From the cell containing the given text, extract its center point as [X, Y] coordinate. 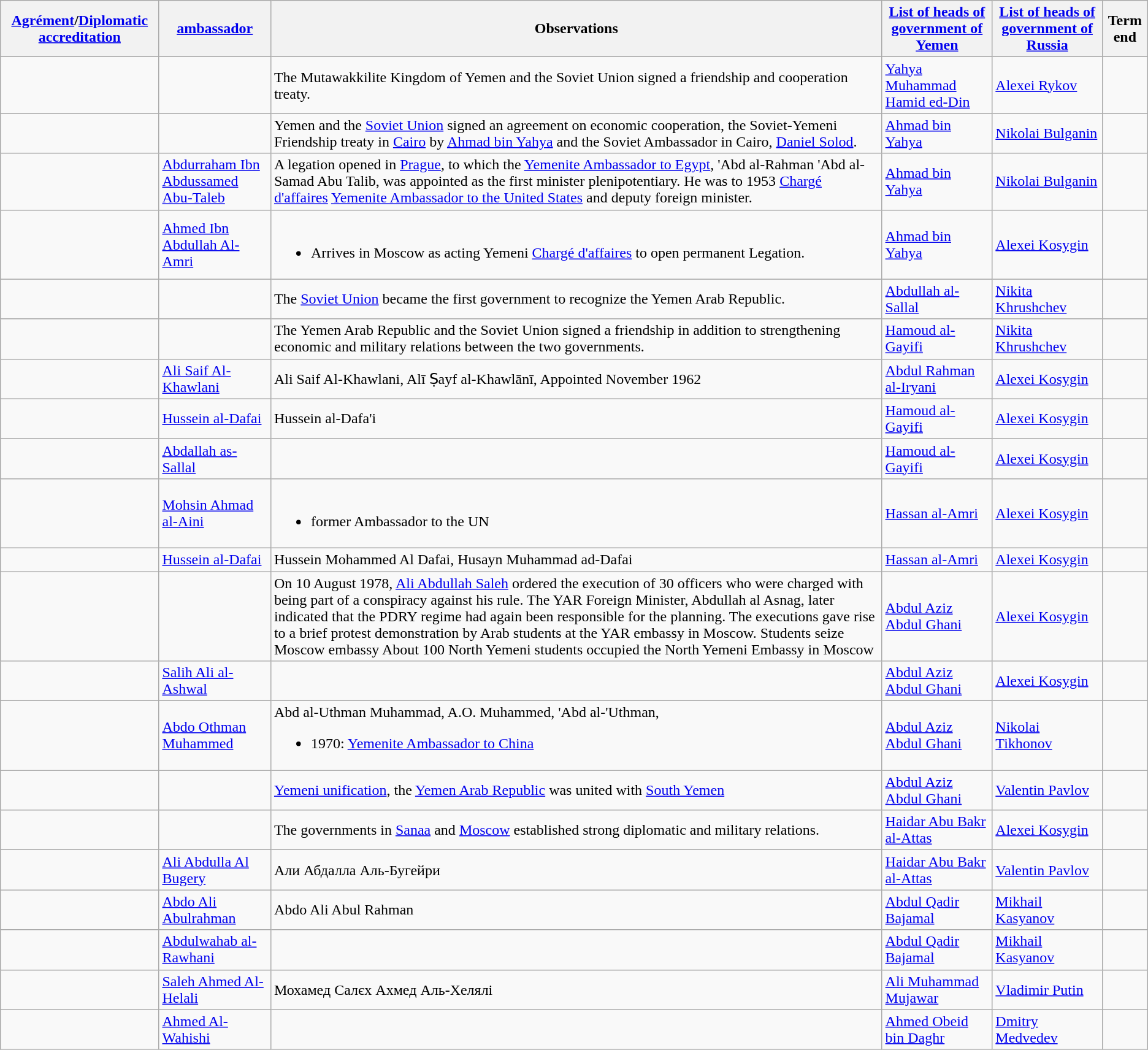
Mohsin Ahmad al-Aini [215, 513]
Dmitry Medvedev [1047, 1029]
Salih Ali al-Ashwal [215, 681]
Ahmed Al-Wahishi [215, 1029]
former Ambassador to the UN [576, 513]
Abdo Othman Muhammed [215, 736]
Abdo Ali Abul Rahman [576, 910]
Ali Saif Al-Khawlani, Alī Ṣayf al-Khawlānī, Appointed November 1962 [576, 379]
Ali Abdulla Al Bugery [215, 870]
Али Абдалла Аль-Бугейри [576, 870]
List of heads of government of Russia [1047, 29]
Мохамед Салєх Ахмед Аль-Хелялі [576, 990]
Ahmed Ibn Abdullah Al-Amri [215, 244]
Yemeni unification, the Yemen Arab Republic was united with South Yemen [576, 790]
ambassador [215, 29]
Abd al-Uthman Muhammad, A.O. Muhammed, 'Abd al-'Uthman,1970: Yemenite Ambassador to China [576, 736]
Hussein al-Dafa'i [576, 418]
Term end [1125, 29]
The Mutawakkilite Kingdom of Yemen and the Soviet Union signed a friendship and cooperation treaty. [576, 85]
List of heads of government of Yemen [937, 29]
Abdallah as-Sallal [215, 459]
The Soviet Union became the first government to recognize the Yemen Arab Republic. [576, 299]
Abdulwahab al-Rawhani [215, 949]
Ali Muhammad Mujawar [937, 990]
Abdullah al-Sallal [937, 299]
Alexei Rykov [1047, 85]
Vladimir Putin [1047, 990]
Nikolai Tikhonov [1047, 736]
Abdul Rahman al-Iryani [937, 379]
Hussein Mohammed Al Dafai, Husayn Muhammad ad-Dafai [576, 559]
Observations [576, 29]
Abdo Ali Abulrahman [215, 910]
The governments in Sanaa and Moscow established strong diplomatic and military relations. [576, 830]
Abdurraham Ibn Abdussamed Abu-Taleb [215, 182]
Ahmed Obeid bin Daghr [937, 1029]
Saleh Ahmed Al-Helali [215, 990]
Agrément/Diplomatic accreditation [80, 29]
Ali Saif Al-Khawlani [215, 379]
Arrives in Moscow as acting Yemeni Chargé d'affaires to open permanent Legation. [576, 244]
Yahya Muhammad Hamid ed-Din [937, 85]
